Return the [x, y] coordinate for the center point of the cell that contains the specified text.  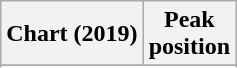
Chart (2019) [72, 34]
Peakposition [189, 34]
